Search for the cell housing the specified text and yield its (x, y) center coordinate. 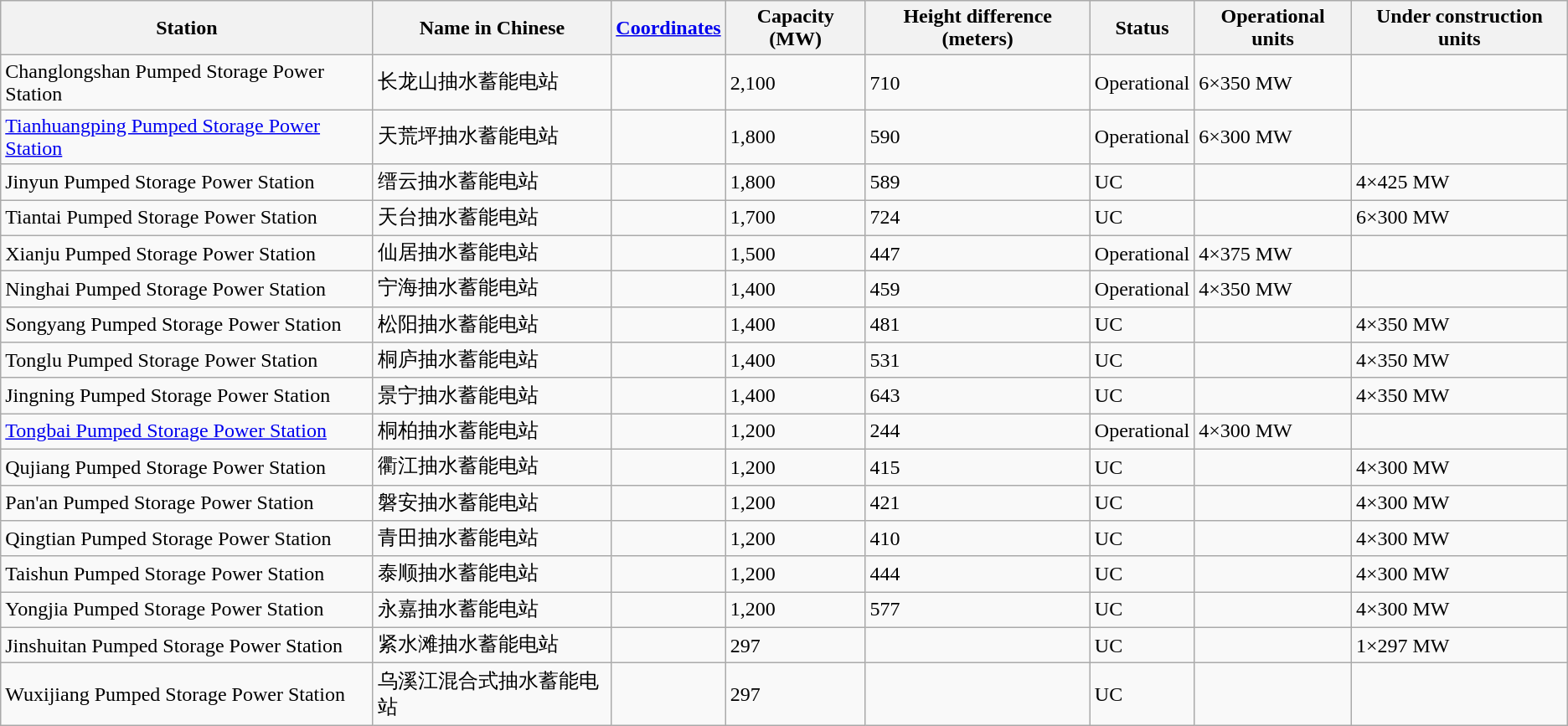
531 (977, 360)
乌溪江混合式抽水蓄能电站 (493, 694)
4×375 MW (1273, 253)
2,100 (796, 82)
244 (977, 432)
桐柏抽水蓄能电站 (493, 432)
Height difference (meters) (977, 28)
磐安抽水蓄能电站 (493, 502)
Tongbai Pumped Storage Power Station (187, 432)
Tonglu Pumped Storage Power Station (187, 360)
1,700 (796, 218)
天荒坪抽水蓄能电站 (493, 137)
Status (1142, 28)
421 (977, 502)
577 (977, 610)
481 (977, 325)
永嘉抽水蓄能电站 (493, 610)
589 (977, 183)
Yongjia Pumped Storage Power Station (187, 610)
Ninghai Pumped Storage Power Station (187, 290)
缙云抽水蓄能电站 (493, 183)
Taishun Pumped Storage Power Station (187, 574)
410 (977, 539)
415 (977, 467)
Qingtian Pumped Storage Power Station (187, 539)
Jingning Pumped Storage Power Station (187, 395)
724 (977, 218)
松阳抽水蓄能电站 (493, 325)
Name in Chinese (493, 28)
Jinyun Pumped Storage Power Station (187, 183)
643 (977, 395)
590 (977, 137)
1,500 (796, 253)
Tiantai Pumped Storage Power Station (187, 218)
仙居抽水蓄能电站 (493, 253)
447 (977, 253)
天台抽水蓄能电站 (493, 218)
Operational units (1273, 28)
长龙山抽水蓄能电站 (493, 82)
Qujiang Pumped Storage Power Station (187, 467)
Capacity (MW) (796, 28)
Changlongshan Pumped Storage Power Station (187, 82)
紧水滩抽水蓄能电站 (493, 645)
Station (187, 28)
Pan'an Pumped Storage Power Station (187, 502)
青田抽水蓄能电站 (493, 539)
桐庐抽水蓄能电站 (493, 360)
Songyang Pumped Storage Power Station (187, 325)
444 (977, 574)
衢江抽水蓄能电站 (493, 467)
4×425 MW (1459, 183)
1×297 MW (1459, 645)
泰顺抽水蓄能电站 (493, 574)
景宁抽水蓄能电站 (493, 395)
Wuxijiang Pumped Storage Power Station (187, 694)
Xianju Pumped Storage Power Station (187, 253)
Coordinates (668, 28)
6×350 MW (1273, 82)
Jinshuitan Pumped Storage Power Station (187, 645)
Under construction units (1459, 28)
Tianhuangping Pumped Storage Power Station (187, 137)
459 (977, 290)
宁海抽水蓄能电站 (493, 290)
710 (977, 82)
